Detect which cell encompasses the target text, then output its [X, Y] center coordinate. 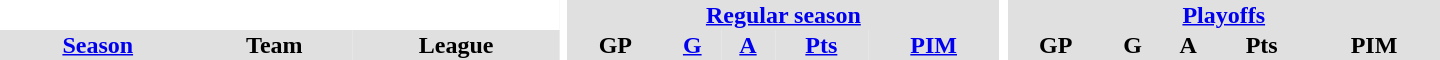
Team [274, 45]
Playoffs [1224, 15]
Regular season [783, 15]
League [456, 45]
Season [98, 45]
